Pinpoint the cell where the given text exists, returning its (X, Y) midpoint coordinate. 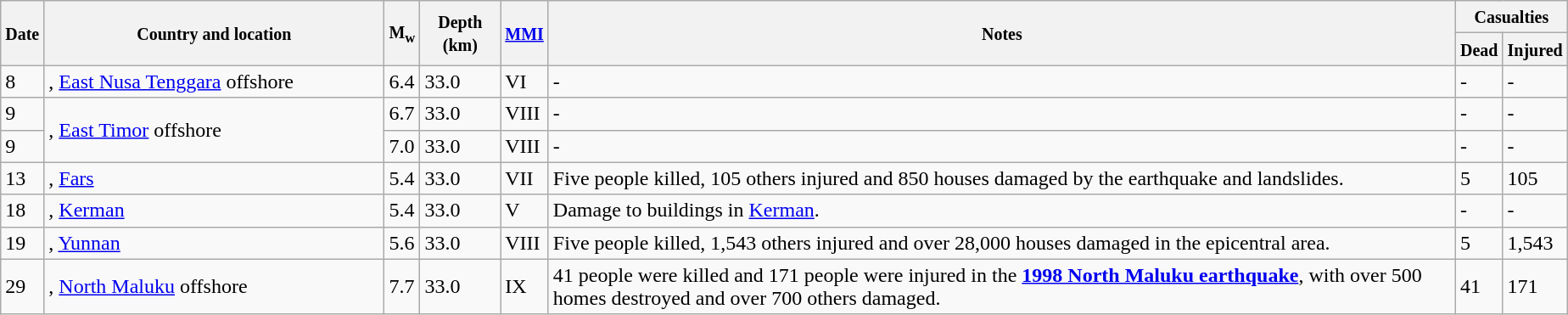
Mw (402, 33)
Injured (1535, 49)
Notes (1001, 33)
19 (22, 243)
, North Maluku offshore (214, 287)
Five people killed, 105 others injured and 850 houses damaged by the earthquake and landslides. (1001, 178)
VII (524, 178)
, Kerman (214, 211)
Depth (km) (460, 33)
IX (524, 287)
13 (22, 178)
29 (22, 287)
Dead (1479, 49)
V (524, 211)
105 (1535, 178)
18 (22, 211)
7.0 (402, 146)
41 people were killed and 171 people were injured in the 1998 North Maluku earthquake, with over 500 homes destroyed and over 700 others damaged. (1001, 287)
Date (22, 33)
, Fars (214, 178)
171 (1535, 287)
41 (1479, 287)
Casualties (1511, 17)
VI (524, 82)
, Yunnan (214, 243)
Country and location (214, 33)
1,543 (1535, 243)
6.4 (402, 82)
, East Nusa Tenggara offshore (214, 82)
7.7 (402, 287)
6.7 (402, 114)
Five people killed, 1,543 others injured and over 28,000 houses damaged in the epicentral area. (1001, 243)
, East Timor offshore (214, 130)
8 (22, 82)
5.6 (402, 243)
MMI (524, 33)
Damage to buildings in Kerman. (1001, 211)
